From the cell containing the given text, extract its center point as [x, y] coordinate. 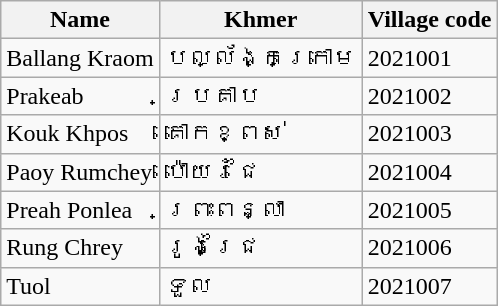
Kouk Khpos [80, 134]
ព្រះពន្លា [260, 210]
ទួល [260, 286]
Name [80, 20]
2021005 [430, 210]
បល្ល័ង្កក្រោម [260, 58]
2021007 [430, 286]
Village code [430, 20]
គោកខ្ពស់ [260, 134]
Prakeab [80, 96]
Preah Ponlea [80, 210]
2021006 [430, 248]
2021004 [430, 172]
Ballang Kraom [80, 58]
Paoy Rumchey [80, 172]
ប៉ោយរំជៃ [260, 172]
2021001 [430, 58]
Rung Chrey [80, 248]
ប្រគាប [260, 96]
Tuol [80, 286]
2021003 [430, 134]
Khmer [260, 20]
រូងជ្រៃ [260, 248]
2021002 [430, 96]
